From the cell containing the given text, extract its center point as [X, Y] coordinate. 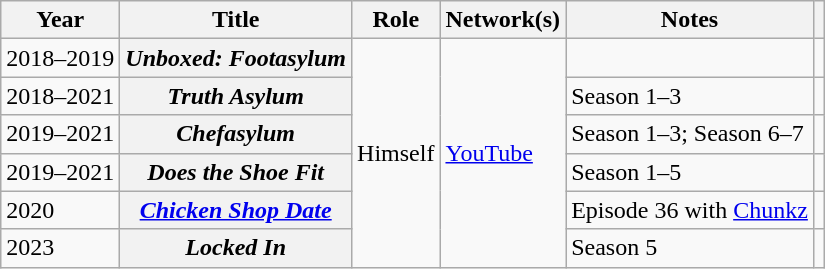
Truth Asylum [236, 96]
Chefasylum [236, 134]
Role [396, 20]
Season 5 [690, 248]
Locked In [236, 248]
Season 1–5 [690, 172]
YouTube [503, 153]
Does the Shoe Fit [236, 172]
Unboxed: Footasylum [236, 58]
Chicken Shop Date [236, 210]
Himself [396, 153]
Season 1–3; Season 6–7 [690, 134]
Season 1–3 [690, 96]
2018–2021 [60, 96]
Title [236, 20]
Network(s) [503, 20]
Year [60, 20]
2023 [60, 248]
Notes [690, 20]
Episode 36 with Chunkz [690, 210]
2018–2019 [60, 58]
2020 [60, 210]
